Output the [x, y] coordinate of the center of the cell containing the given text.  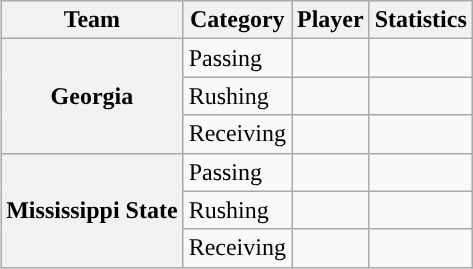
Team [92, 20]
Mississippi State [92, 210]
Statistics [420, 20]
Georgia [92, 96]
Category [237, 20]
Player [331, 20]
